Identify which cell holds the provided text, then report its [x, y] central coordinate. 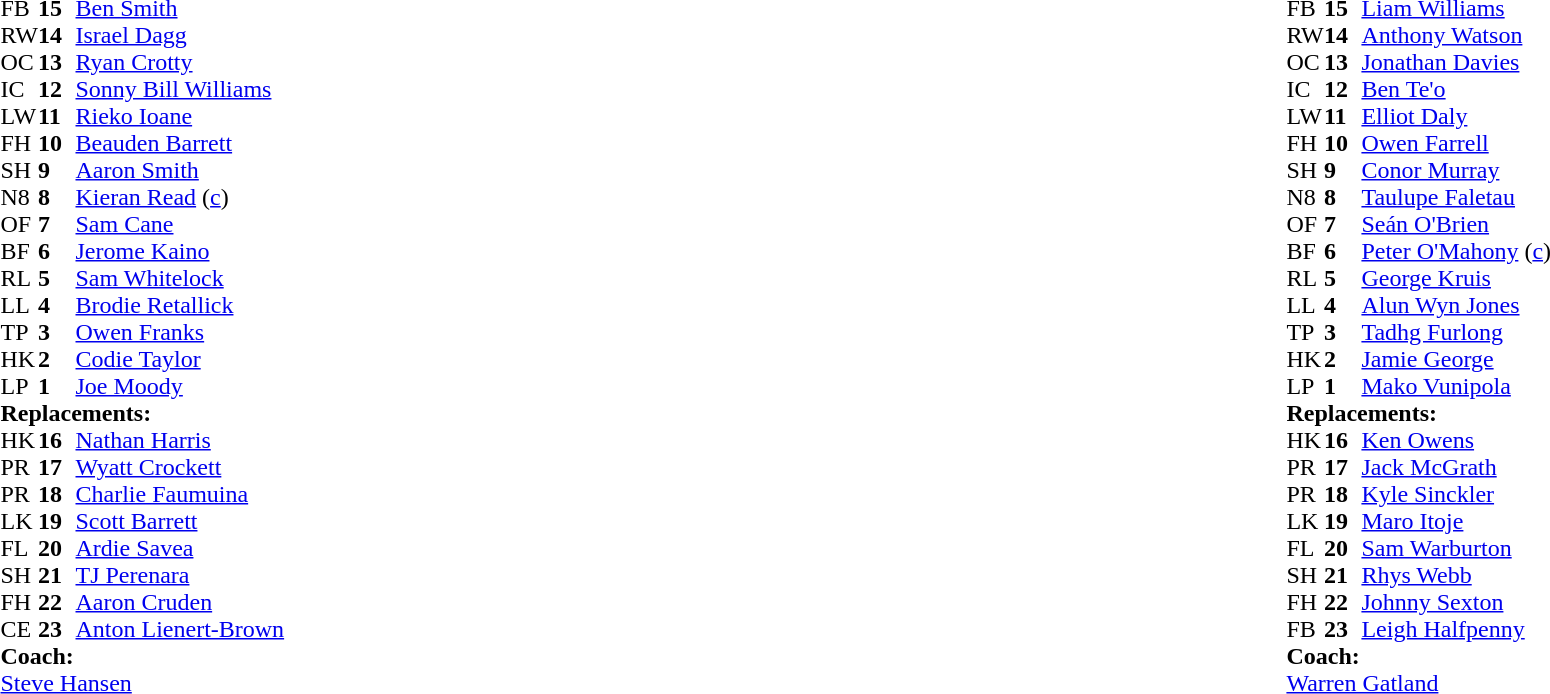
Rieko Ioane [180, 116]
Sam Whitelock [180, 278]
Coach: [142, 656]
Jerome Kaino [180, 252]
Scott Barrett [180, 522]
Joe Moody [180, 386]
Wyatt Crockett [180, 468]
CE [19, 630]
Israel Dagg [180, 36]
Sonny Bill Williams [180, 90]
Codie Taylor [180, 360]
Beauden Barrett [180, 144]
Kieran Read (c) [180, 198]
FB [1305, 630]
Ardie Savea [180, 548]
Brodie Retallick [180, 306]
TJ Perenara [180, 576]
Aaron Smith [180, 170]
Nathan Harris [180, 440]
Owen Franks [180, 332]
Replacements: [142, 414]
Aaron Cruden [180, 602]
Charlie Faumuina [180, 494]
Ryan Crotty [180, 62]
Anton Lienert-Brown [180, 630]
Sam Cane [180, 224]
